Identify which cell holds the provided text, then report its [x, y] central coordinate. 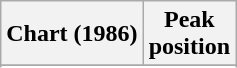
Peakposition [189, 34]
Chart (1986) [72, 34]
